Capture the cell that displays the provided text and extract its (X, Y) central coordinate. 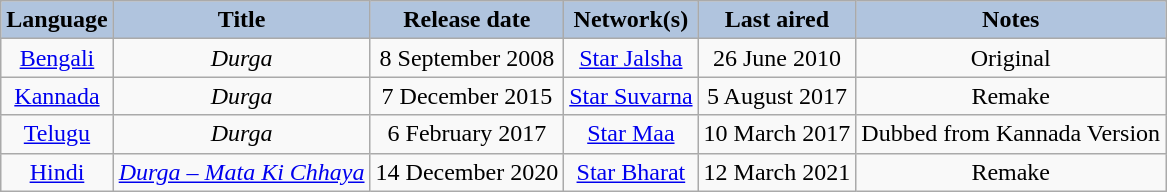
6 February 2017 (467, 134)
12 March 2021 (777, 172)
5 August 2017 (777, 96)
Network(s) (631, 20)
Title (242, 20)
7 December 2015 (467, 96)
Original (1011, 58)
Star Bharat (631, 172)
Last aired (777, 20)
8 September 2008 (467, 58)
Notes (1011, 20)
Star Maa (631, 134)
Star Jalsha (631, 58)
Hindi (57, 172)
Kannada (57, 96)
Durga – Mata Ki Chhaya (242, 172)
Dubbed from Kannada Version (1011, 134)
26 June 2010 (777, 58)
Release date (467, 20)
Telugu (57, 134)
Language (57, 20)
14 December 2020 (467, 172)
Bengali (57, 58)
Star Suvarna (631, 96)
10 March 2017 (777, 134)
